Provide the (x, y) coordinate of the cell's center where the given text is located.  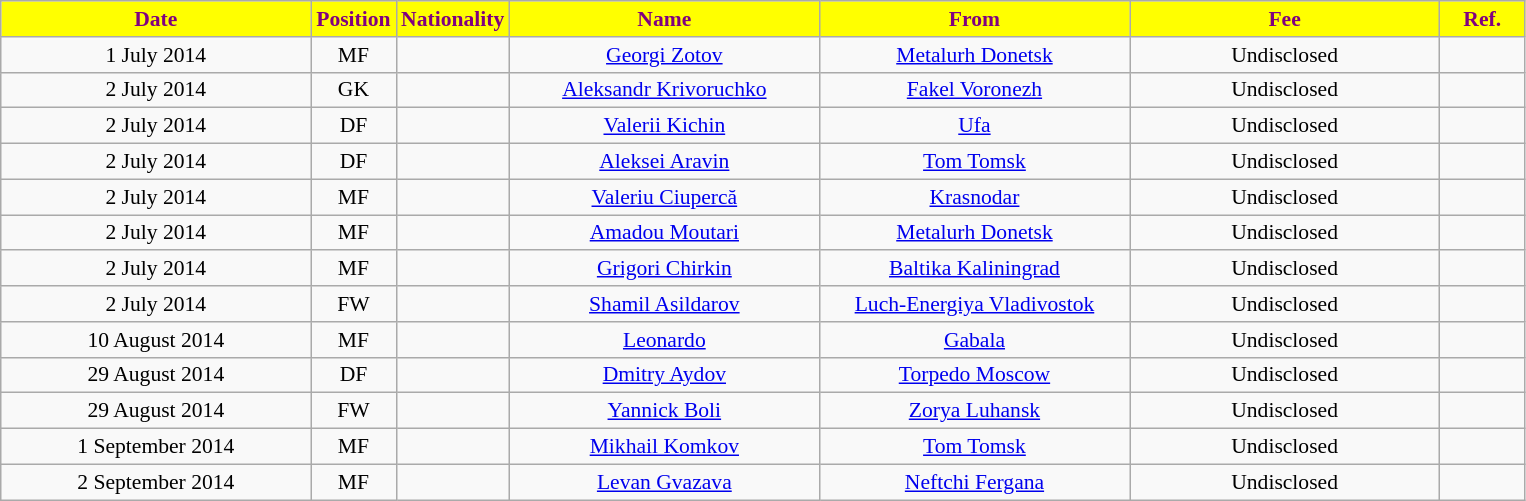
Mikhail Komkov (664, 447)
Fakel Voronezh (974, 90)
Position (354, 19)
Aleksei Aravin (664, 162)
Ref. (1482, 19)
Fee (1285, 19)
Aleksandr Krivoruchko (664, 90)
Gabala (974, 340)
Dmitry Aydov (664, 375)
Shamil Asildarov (664, 304)
1 September 2014 (156, 447)
Baltika Kaliningrad (974, 269)
Krasnodar (974, 197)
GK (354, 90)
1 July 2014 (156, 55)
Torpedo Moscow (974, 375)
Valeriu Ciupercă (664, 197)
Valerii Kichin (664, 126)
Nationality (452, 19)
Grigori Chirkin (664, 269)
2 September 2014 (156, 482)
Name (664, 19)
Yannick Boli (664, 411)
Luch-Energiya Vladivostok (974, 304)
Date (156, 19)
Leonardo (664, 340)
From (974, 19)
Ufa (974, 126)
Zorya Luhansk (974, 411)
Levan Gvazava (664, 482)
Neftchi Fergana (974, 482)
Amadou Moutari (664, 233)
Georgi Zotov (664, 55)
10 August 2014 (156, 340)
